Return (x, y) of the center of cell containing provided text 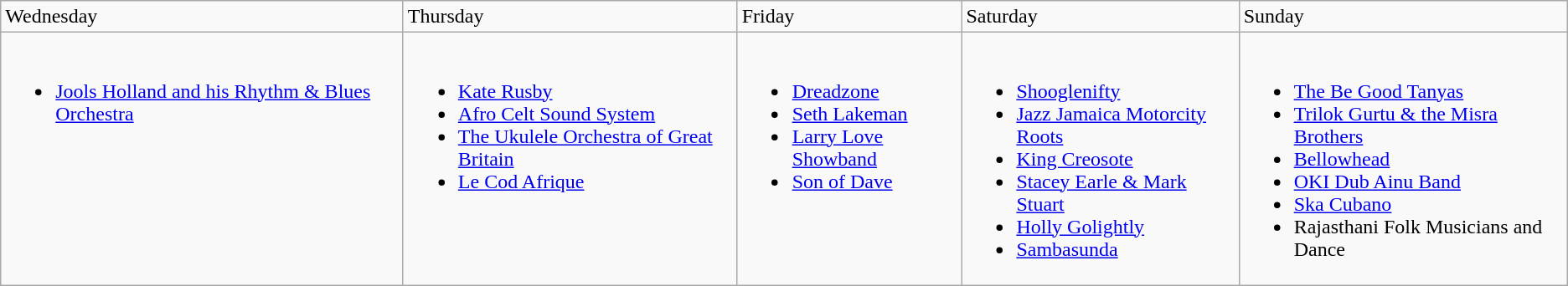
DreadzoneSeth LakemanLarry Love ShowbandSon of Dave (849, 159)
Jools Holland and his Rhythm & Blues Orchestra (203, 159)
ShoogleniftyJazz Jamaica Motorcity RootsKing CreosoteStacey Earle & Mark StuartHolly GolightlySambasunda (1101, 159)
Kate RusbyAfro Celt Sound SystemThe Ukulele Orchestra of Great BritainLe Cod Afrique (570, 159)
Friday (849, 17)
Saturday (1101, 17)
Thursday (570, 17)
Sunday (1403, 17)
Wednesday (203, 17)
The Be Good TanyasTrilok Gurtu & the Misra BrothersBellowheadOKI Dub Ainu BandSka CubanoRajasthani Folk Musicians and Dance (1403, 159)
